For the text-containing cell, return its midpoint in [X, Y] coordinate format. 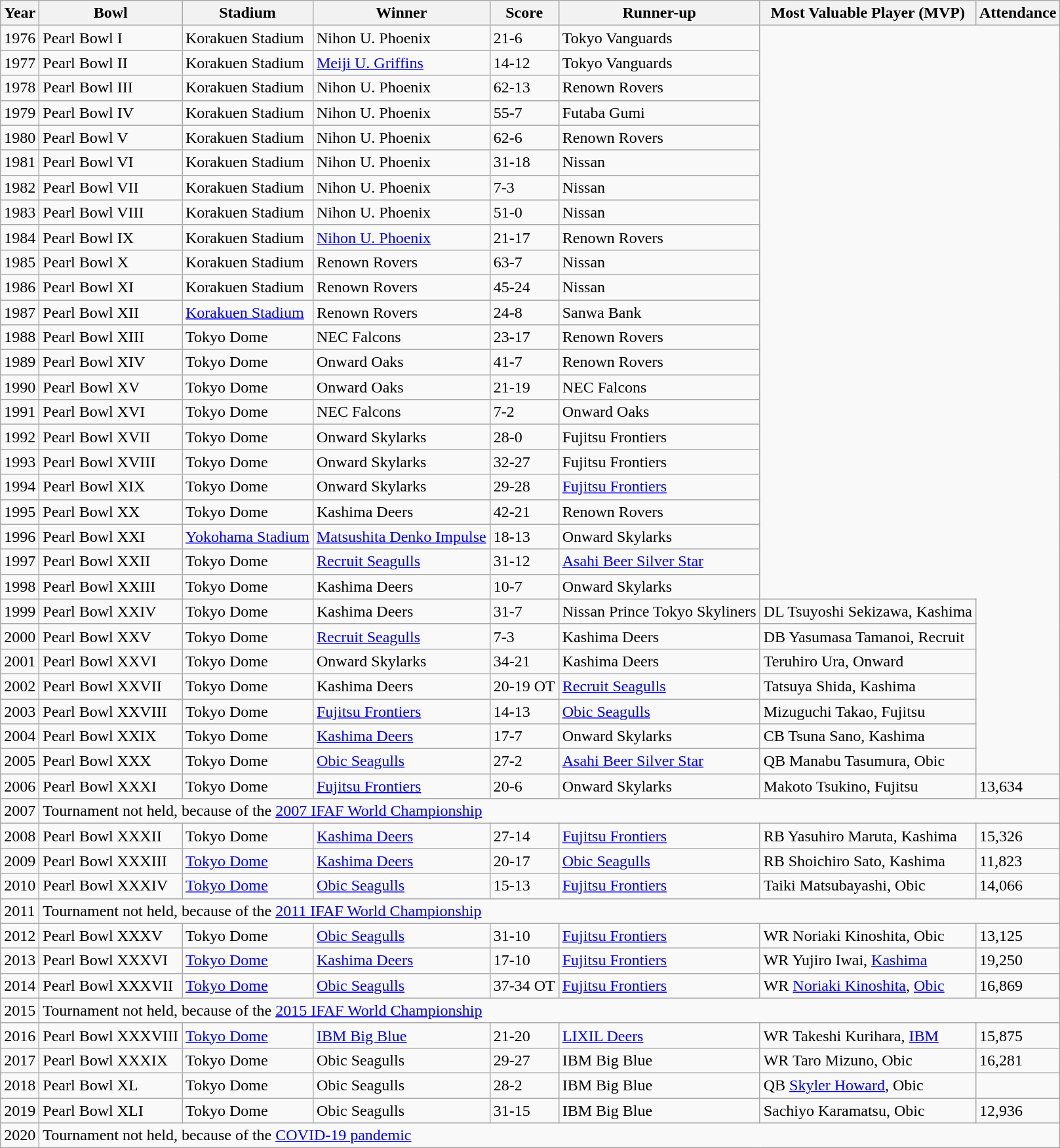
Matsushita Denko Impulse [401, 537]
Pearl Bowl XXI [111, 537]
Pearl Bowl XLI [111, 1111]
28-0 [524, 437]
32-27 [524, 462]
41-7 [524, 362]
1991 [20, 412]
WR Taro Mizuno, Obic [868, 1060]
13,125 [1017, 936]
14-13 [524, 711]
DB Yasumasa Tamanoi, Recruit [868, 636]
2019 [20, 1111]
Pearl Bowl XXXI [111, 786]
Score [524, 13]
Pearl Bowl IX [111, 237]
2008 [20, 836]
34-21 [524, 661]
Pearl Bowl IV [111, 113]
15-13 [524, 886]
7-2 [524, 412]
Pearl Bowl XI [111, 287]
Tournament not held, because of the 2015 IFAF World Championship [549, 1010]
12,936 [1017, 1111]
Teruhiro Ura, Onward [868, 661]
2017 [20, 1060]
Pearl Bowl VI [111, 163]
55-7 [524, 113]
10-7 [524, 586]
62-13 [524, 88]
2004 [20, 737]
1985 [20, 262]
Meiji U. Griffins [401, 63]
Pearl Bowl V [111, 138]
Tournament not held, because of the 2011 IFAF World Championship [549, 911]
Mizuguchi Takao, Fujitsu [868, 711]
Pearl Bowl XXV [111, 636]
2018 [20, 1085]
2007 [20, 811]
1989 [20, 362]
Pearl Bowl XXX [111, 761]
1986 [20, 287]
Pearl Bowl XXXVI [111, 961]
Bowl [111, 13]
Winner [401, 13]
Pearl Bowl I [111, 38]
14,066 [1017, 886]
15,875 [1017, 1035]
18-13 [524, 537]
2012 [20, 936]
Pearl Bowl XXXV [111, 936]
1993 [20, 462]
Tournament not held, because of the 2007 IFAF World Championship [549, 811]
Futaba Gumi [659, 113]
2014 [20, 985]
31-12 [524, 562]
1981 [20, 163]
51-0 [524, 212]
Pearl Bowl X [111, 262]
16,281 [1017, 1060]
1996 [20, 537]
16,869 [1017, 985]
1999 [20, 611]
WR Yujiro Iwai, Kashima [868, 961]
WR Takeshi Kurihara, IBM [868, 1035]
Nissan Prince Tokyo Skyliners [659, 611]
Pearl Bowl XVII [111, 437]
1988 [20, 337]
62-6 [524, 138]
1983 [20, 212]
1978 [20, 88]
Tatsuya Shida, Kashima [868, 686]
CB Tsuna Sano, Kashima [868, 737]
1994 [20, 487]
2010 [20, 886]
31-7 [524, 611]
RB Shoichiro Sato, Kashima [868, 861]
Pearl Bowl XXVIII [111, 711]
1997 [20, 562]
Pearl Bowl VII [111, 187]
Taiki Matsubayashi, Obic [868, 886]
Stadium [248, 13]
21-6 [524, 38]
2009 [20, 861]
31-10 [524, 936]
Year [20, 13]
Pearl Bowl XIII [111, 337]
1976 [20, 38]
Pearl Bowl XXXII [111, 836]
Pearl Bowl XX [111, 512]
Pearl Bowl XXII [111, 562]
Pearl Bowl XIV [111, 362]
Pearl Bowl III [111, 88]
1979 [20, 113]
13,634 [1017, 786]
Yokohama Stadium [248, 537]
Most Valuable Player (MVP) [868, 13]
Pearl Bowl XXXIX [111, 1060]
QB Skyler Howard, Obic [868, 1085]
2015 [20, 1010]
20-19 OT [524, 686]
27-14 [524, 836]
1992 [20, 437]
37-34 OT [524, 985]
2011 [20, 911]
LIXIL Deers [659, 1035]
19,250 [1017, 961]
1990 [20, 387]
21-17 [524, 237]
Pearl Bowl VIII [111, 212]
17-7 [524, 737]
15,326 [1017, 836]
DL Tsuyoshi Sekizawa, Kashima [868, 611]
45-24 [524, 287]
Pearl Bowl XXXIII [111, 861]
2016 [20, 1035]
27-2 [524, 761]
24-8 [524, 313]
11,823 [1017, 861]
Pearl Bowl XL [111, 1085]
28-2 [524, 1085]
17-10 [524, 961]
1977 [20, 63]
1984 [20, 237]
RB Yasuhiro Maruta, Kashima [868, 836]
31-15 [524, 1111]
2003 [20, 711]
Pearl Bowl XXIII [111, 586]
20-17 [524, 861]
1998 [20, 586]
29-27 [524, 1060]
Pearl Bowl XXVI [111, 661]
Pearl Bowl XVI [111, 412]
Pearl Bowl XXIV [111, 611]
Pearl Bowl XV [111, 387]
Pearl Bowl XVIII [111, 462]
1987 [20, 313]
2006 [20, 786]
Tournament not held, because of the COVID-19 pandemic [549, 1136]
14-12 [524, 63]
63-7 [524, 262]
1980 [20, 138]
Pearl Bowl XXXVII [111, 985]
23-17 [524, 337]
Pearl Bowl II [111, 63]
29-28 [524, 487]
Pearl Bowl XXXVIII [111, 1035]
20-6 [524, 786]
Pearl Bowl XXIX [111, 737]
Pearl Bowl XXXIV [111, 886]
1982 [20, 187]
42-21 [524, 512]
31-18 [524, 163]
2005 [20, 761]
2002 [20, 686]
Makoto Tsukino, Fujitsu [868, 786]
21-19 [524, 387]
21-20 [524, 1035]
Attendance [1017, 13]
Pearl Bowl XIX [111, 487]
2020 [20, 1136]
2000 [20, 636]
Runner-up [659, 13]
2001 [20, 661]
1995 [20, 512]
Pearl Bowl XII [111, 313]
Pearl Bowl XXVII [111, 686]
Sanwa Bank [659, 313]
QB Manabu Tasumura, Obic [868, 761]
2013 [20, 961]
Sachiyo Karamatsu, Obic [868, 1111]
